Extract the [X, Y] coordinate from the center of the cell holding the provided text.  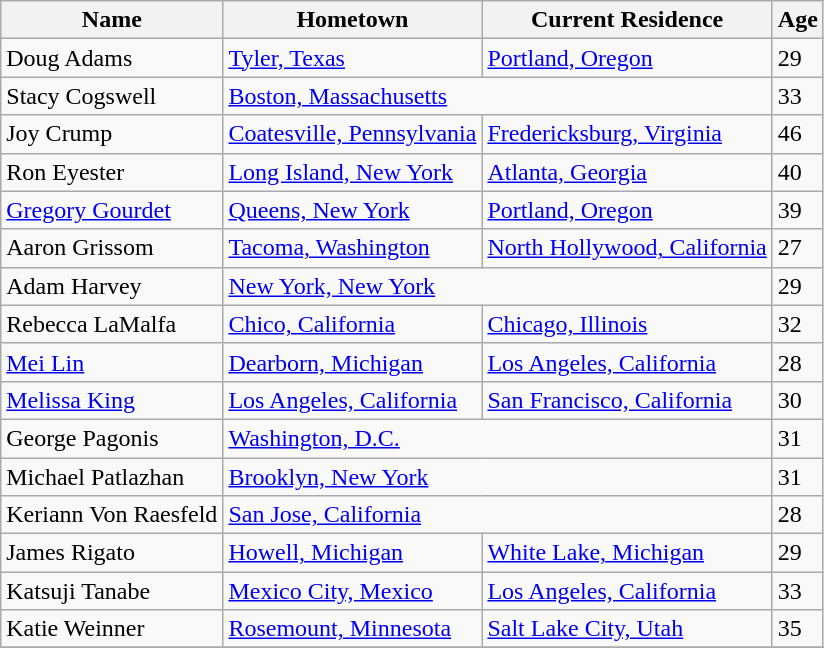
Boston, Massachusetts [498, 96]
Salt Lake City, Utah [627, 629]
Katie Weinner [112, 629]
Tacoma, Washington [352, 248]
Chico, California [352, 324]
Name [112, 20]
Adam Harvey [112, 286]
North Hollywood, California [627, 248]
39 [798, 210]
San Jose, California [498, 515]
Long Island, New York [352, 172]
Atlanta, Georgia [627, 172]
Doug Adams [112, 58]
Brooklyn, New York [498, 477]
30 [798, 400]
Aaron Grissom [112, 248]
San Francisco, California [627, 400]
Rebecca LaMalfa [112, 324]
Washington, D.C. [498, 438]
White Lake, Michigan [627, 553]
Hometown [352, 20]
James Rigato [112, 553]
Michael Patlazhan [112, 477]
Howell, Michigan [352, 553]
Rosemount, Minnesota [352, 629]
Chicago, Illinois [627, 324]
Ron Eyester [112, 172]
Age [798, 20]
Mei Lin [112, 362]
Melissa King [112, 400]
Keriann Von Raesfeld [112, 515]
46 [798, 134]
George Pagonis [112, 438]
Katsuji Tanabe [112, 591]
Current Residence [627, 20]
40 [798, 172]
35 [798, 629]
Coatesville, Pennsylvania [352, 134]
Mexico City, Mexico [352, 591]
Tyler, Texas [352, 58]
Dearborn, Michigan [352, 362]
Joy Crump [112, 134]
Queens, New York [352, 210]
Fredericksburg, Virginia [627, 134]
32 [798, 324]
New York, New York [498, 286]
Stacy Cogswell [112, 96]
27 [798, 248]
Gregory Gourdet [112, 210]
